Return the (x, y) coordinate for the center point of the cell that contains the specified text.  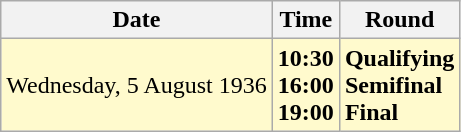
Round (399, 20)
QualifyingSemifinalFinal (399, 85)
Time (306, 20)
Date (137, 20)
Wednesday, 5 August 1936 (137, 85)
10:3016:0019:00 (306, 85)
